Identify which cell holds the provided text, then report its [x, y] central coordinate. 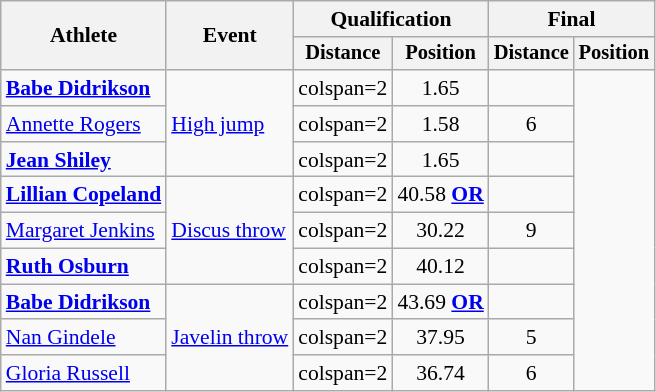
High jump [230, 124]
30.22 [440, 231]
Ruth Osburn [84, 267]
Event [230, 36]
36.74 [440, 373]
Gloria Russell [84, 373]
1.58 [440, 124]
Margaret Jenkins [84, 231]
Athlete [84, 36]
Qualification [391, 19]
9 [532, 231]
Final [572, 19]
5 [532, 338]
Javelin throw [230, 338]
40.58 OR [440, 195]
43.69 OR [440, 302]
Jean Shiley [84, 160]
Lillian Copeland [84, 195]
37.95 [440, 338]
Annette Rogers [84, 124]
Discus throw [230, 230]
Nan Gindele [84, 338]
40.12 [440, 267]
